Determine the (X, Y) coordinate at the center of the cell enclosing the given text.  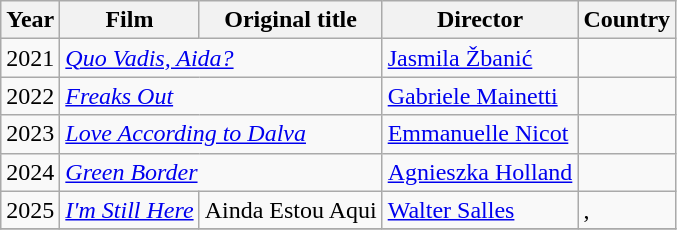
Quo Vadis, Aida? (221, 58)
2024 (30, 172)
I'm Still Here (130, 210)
2022 (30, 96)
2021 (30, 58)
2023 (30, 134)
Country (627, 20)
Original title (290, 20)
Love According to Dalva (221, 134)
Agnieszka Holland (480, 172)
Green Border (221, 172)
Ainda Estou Aqui (290, 210)
Year (30, 20)
Freaks Out (221, 96)
Emmanuelle Nicot (480, 134)
Jasmila Žbanić (480, 58)
Gabriele Mainetti (480, 96)
Film (130, 20)
Director (480, 20)
Walter Salles (480, 210)
2025 (30, 210)
, (627, 210)
